Return the (X, Y) coordinate for the center point of the cell that contains the specified text.  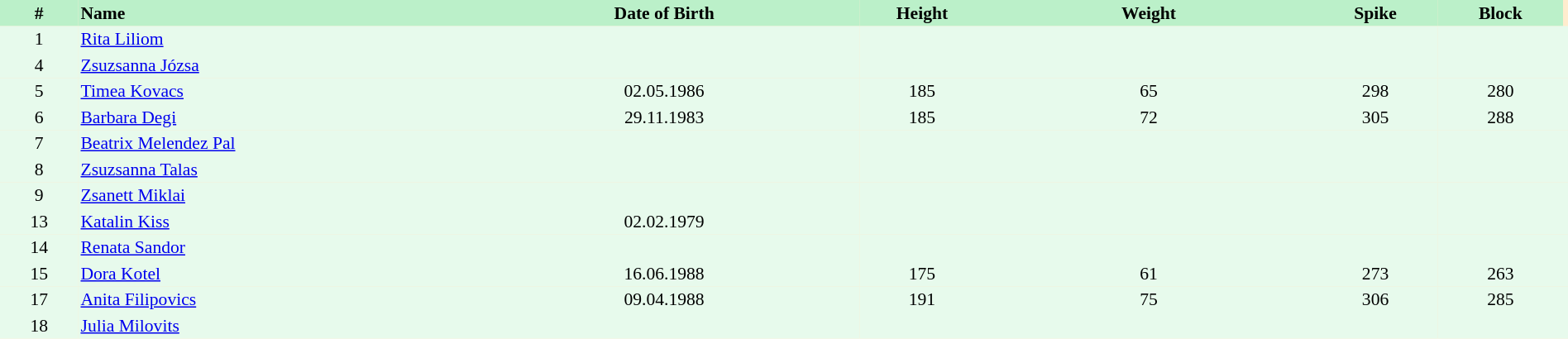
175 (921, 274)
Anita Filipovics (273, 299)
285 (1500, 299)
1 (39, 40)
# (39, 13)
Zsuzsanna Józsa (273, 65)
02.05.1986 (664, 91)
Spike (1374, 13)
17 (39, 299)
02.02.1979 (664, 222)
18 (39, 326)
09.04.1988 (664, 299)
72 (1150, 117)
4 (39, 65)
8 (39, 169)
Zsuzsanna Talas (273, 169)
7 (39, 144)
14 (39, 248)
306 (1374, 299)
288 (1500, 117)
Date of Birth (664, 13)
Block (1500, 13)
Beatrix Melendez Pal (273, 144)
305 (1374, 117)
Barbara Degi (273, 117)
263 (1500, 274)
61 (1150, 274)
9 (39, 195)
16.06.1988 (664, 274)
Timea Kovacs (273, 91)
Weight (1150, 13)
6 (39, 117)
Katalin Kiss (273, 222)
273 (1374, 274)
Name (273, 13)
Height (921, 13)
Renata Sandor (273, 248)
65 (1150, 91)
280 (1500, 91)
29.11.1983 (664, 117)
191 (921, 299)
75 (1150, 299)
5 (39, 91)
298 (1374, 91)
Rita Liliom (273, 40)
Julia Milovits (273, 326)
Zsanett Miklai (273, 195)
13 (39, 222)
15 (39, 274)
Dora Kotel (273, 274)
